Return the [X, Y] coordinate for the center point of the cell that contains the specified text.  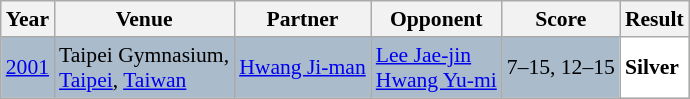
2001 [28, 68]
Taipei Gymnasium,Taipei, Taiwan [144, 68]
Opponent [436, 19]
Hwang Ji-man [302, 68]
Year [28, 19]
Result [654, 19]
Venue [144, 19]
Lee Jae-jin Hwang Yu-mi [436, 68]
Score [561, 19]
Silver [654, 68]
7–15, 12–15 [561, 68]
Partner [302, 19]
